Provide the [x, y] coordinate of the cell's center where the given text is located.  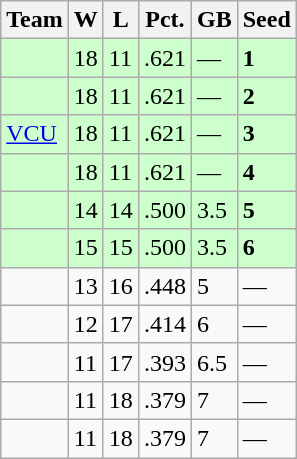
.448 [164, 286]
.393 [164, 362]
13 [86, 286]
3 [266, 134]
VCU [35, 134]
L [120, 20]
Seed [266, 20]
Team [35, 20]
W [86, 20]
12 [86, 324]
.414 [164, 324]
Pct. [164, 20]
4 [266, 172]
GB [214, 20]
1 [266, 58]
2 [266, 96]
6.5 [214, 362]
16 [120, 286]
